Detect which cell encompasses the target text, then output its [x, y] center coordinate. 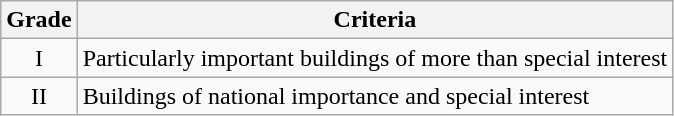
Buildings of national importance and special interest [375, 96]
Particularly important buildings of more than special interest [375, 58]
II [39, 96]
Grade [39, 20]
I [39, 58]
Criteria [375, 20]
